Output the (x, y) coordinate of the center of the cell containing the given text.  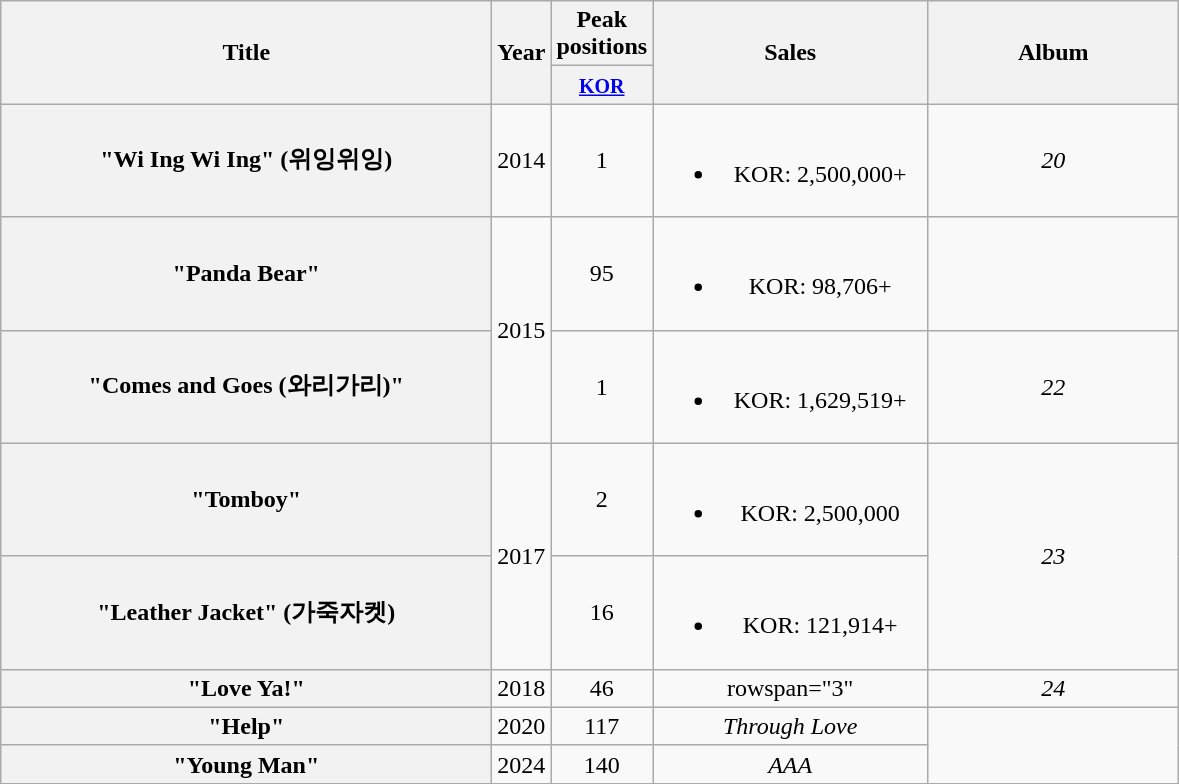
"Tomboy" (246, 500)
2 (602, 500)
rowspan="3" (790, 688)
2018 (522, 688)
2014 (522, 160)
95 (602, 274)
2024 (522, 764)
AAA (790, 764)
"Young Man" (246, 764)
24 (1054, 688)
"Panda Bear" (246, 274)
Sales (790, 52)
140 (602, 764)
KOR (602, 85)
2015 (522, 330)
KOR: 121,914+ (790, 612)
"Help" (246, 726)
"Love Ya!" (246, 688)
46 (602, 688)
Through Love (790, 726)
KOR: 98,706+ (790, 274)
Album (1054, 52)
20 (1054, 160)
KOR: 2,500,000 (790, 500)
"Comes and Goes (와리가리)" (246, 386)
16 (602, 612)
KOR: 2,500,000+ (790, 160)
KOR: 1,629,519+ (790, 386)
Year (522, 52)
2017 (522, 556)
Peak positions (602, 34)
22 (1054, 386)
"Wi Ing Wi Ing" (위잉위잉) (246, 160)
"Leather Jacket" (가죽자켓) (246, 612)
2020 (522, 726)
23 (1054, 556)
117 (602, 726)
Title (246, 52)
